Provide the [x, y] coordinate of the cell's center where the given text is located.  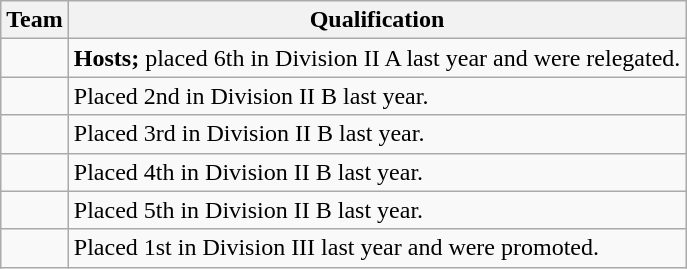
Placed 4th in Division II B last year. [377, 172]
Placed 2nd in Division II B last year. [377, 96]
Qualification [377, 20]
Team [35, 20]
Placed 1st in Division III last year and were promoted. [377, 248]
Placed 5th in Division II B last year. [377, 210]
Hosts; placed 6th in Division II A last year and were relegated. [377, 58]
Placed 3rd in Division II B last year. [377, 134]
